Provide the [x, y] coordinate of the cell's center where the given text is located.  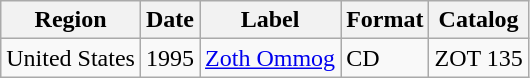
Region [71, 20]
ZOT 135 [478, 58]
Zoth Ommog [270, 58]
Format [385, 20]
Label [270, 20]
United States [71, 58]
Date [170, 20]
Catalog [478, 20]
CD [385, 58]
1995 [170, 58]
